Extract the (X, Y) coordinate from the center of the cell holding the provided text.  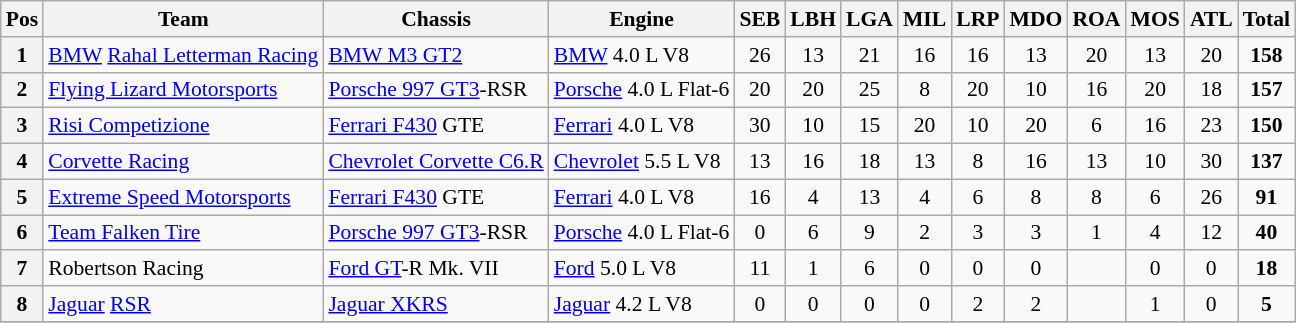
LGA (870, 19)
MIL (924, 19)
150 (1266, 126)
7 (22, 269)
Jaguar 4.2 L V8 (642, 304)
Team Falken Tire (183, 233)
21 (870, 55)
LBH (813, 19)
Total (1266, 19)
Chevrolet Corvette C6.R (436, 162)
157 (1266, 90)
12 (1212, 233)
Risi Competizione (183, 126)
BMW 4.0 L V8 (642, 55)
9 (870, 233)
15 (870, 126)
137 (1266, 162)
Robertson Racing (183, 269)
Jaguar XKRS (436, 304)
Jaguar RSR (183, 304)
BMW M3 GT2 (436, 55)
LRP (978, 19)
BMW Rahal Letterman Racing (183, 55)
Engine (642, 19)
Team (183, 19)
MOS (1156, 19)
11 (760, 269)
SEB (760, 19)
MDO (1036, 19)
40 (1266, 233)
Extreme Speed Motorsports (183, 197)
Corvette Racing (183, 162)
Flying Lizard Motorsports (183, 90)
ROA (1096, 19)
91 (1266, 197)
158 (1266, 55)
Ford 5.0 L V8 (642, 269)
Ford GT-R Mk. VII (436, 269)
Pos (22, 19)
ATL (1212, 19)
Chevrolet 5.5 L V8 (642, 162)
23 (1212, 126)
25 (870, 90)
Chassis (436, 19)
